For the text-containing cell, return its midpoint in (X, Y) coordinate format. 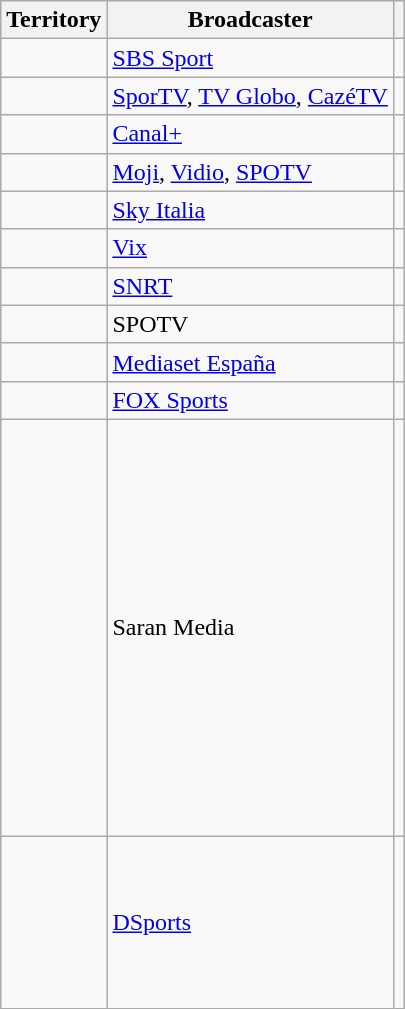
Mediaset España (250, 362)
SporTV, TV Globo, CazéTV (250, 96)
Moji, Vidio, SPOTV (250, 172)
DSports (250, 922)
SBS Sport (250, 58)
Territory (54, 20)
Sky Italia (250, 210)
Broadcaster (250, 20)
Canal+ (250, 134)
SPOTV (250, 324)
SNRT (250, 286)
Saran Media (250, 627)
FOX Sports (250, 400)
Vix (250, 248)
